Capture the cell that displays the provided text and extract its (x, y) central coordinate. 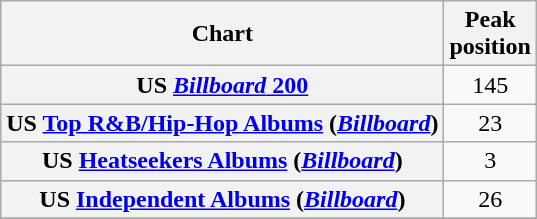
US Billboard 200 (222, 85)
Chart (222, 34)
US Independent Albums (Billboard) (222, 199)
23 (490, 123)
US Heatseekers Albums (Billboard) (222, 161)
Peakposition (490, 34)
3 (490, 161)
26 (490, 199)
US Top R&B/Hip-Hop Albums (Billboard) (222, 123)
145 (490, 85)
